For the text-containing cell, return its midpoint in (x, y) coordinate format. 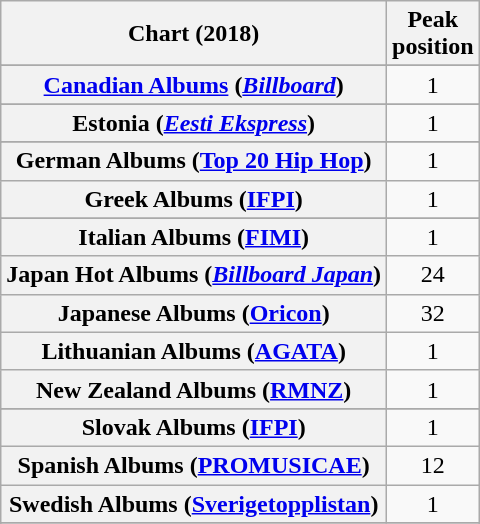
Greek Albums (IFPI) (194, 199)
Italian Albums (FIMI) (194, 237)
32 (433, 313)
24 (433, 275)
Spanish Albums (PROMUSICAE) (194, 465)
Canadian Albums (Billboard) (194, 85)
Lithuanian Albums (AGATA) (194, 351)
12 (433, 465)
German Albums (Top 20 Hip Hop) (194, 161)
Japanese Albums (Oricon) (194, 313)
New Zealand Albums (RMNZ) (194, 389)
Chart (2018) (194, 34)
Estonia (Eesti Ekspress) (194, 123)
Slovak Albums (IFPI) (194, 427)
Peakposition (433, 34)
Japan Hot Albums (Billboard Japan) (194, 275)
Swedish Albums (Sverigetopplistan) (194, 503)
